Output the (x, y) coordinate of the center of the cell containing the given text.  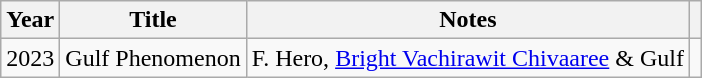
F. Hero, Bright Vachirawit Chivaaree & Gulf (468, 58)
Notes (468, 20)
Year (30, 20)
2023 (30, 58)
Title (153, 20)
Gulf Phenomenon (153, 58)
